Provide the (x, y) coordinate of the cell's center where the given text is located.  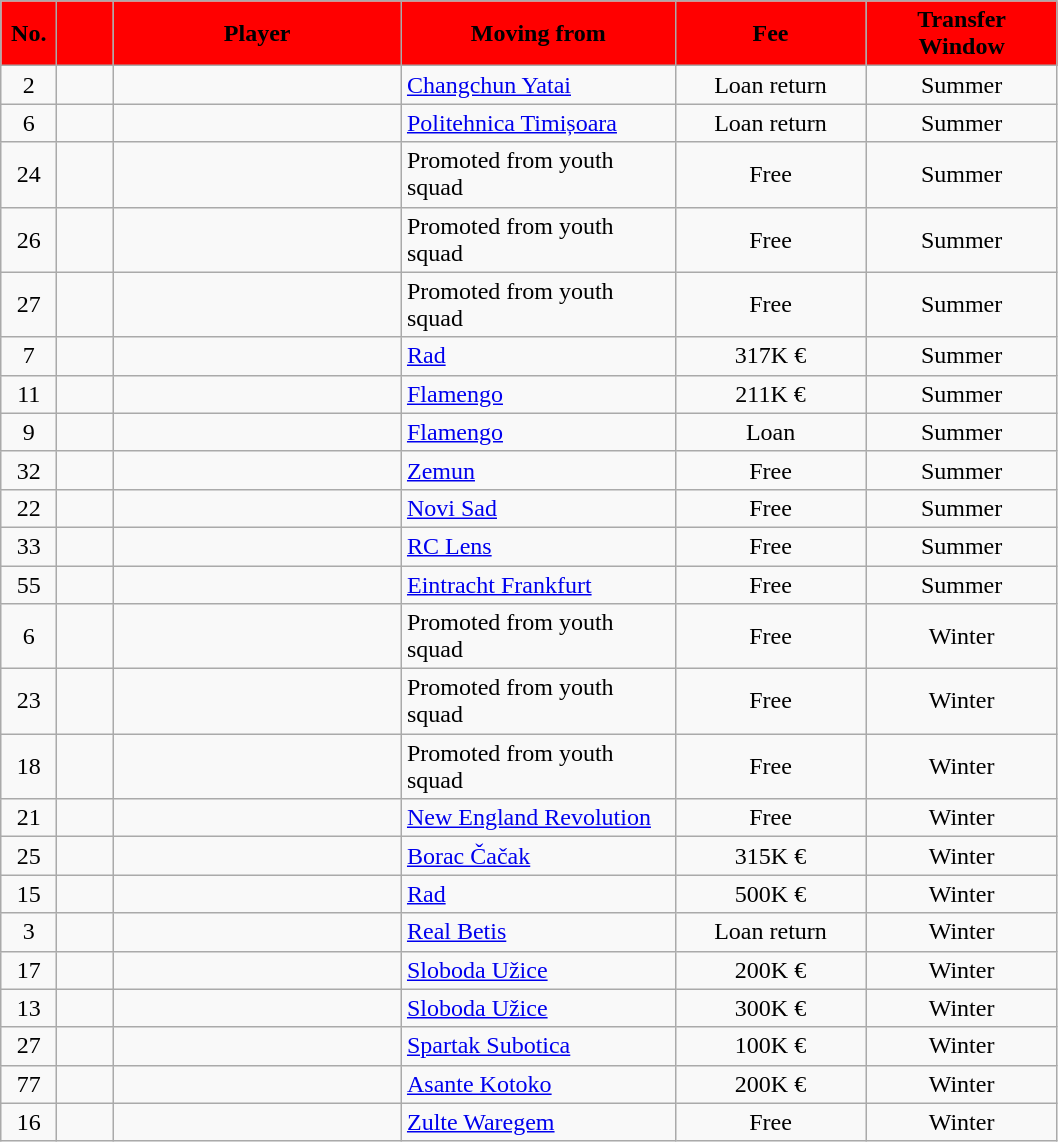
13 (29, 1008)
Changchun Yatai (538, 85)
33 (29, 546)
211K € (770, 394)
Asante Kotoko (538, 1084)
Moving from (538, 34)
11 (29, 394)
16 (29, 1122)
32 (29, 470)
77 (29, 1084)
26 (29, 240)
21 (29, 818)
24 (29, 174)
Fee (770, 34)
25 (29, 856)
317K € (770, 356)
RC Lens (538, 546)
New England Revolution (538, 818)
300K € (770, 1008)
22 (29, 508)
500K € (770, 894)
315K € (770, 856)
9 (29, 432)
Transfer Window (962, 34)
Player (258, 34)
Eintracht Frankfurt (538, 585)
100K € (770, 1046)
No. (29, 34)
Loan (770, 432)
Politehnica Timișoara (538, 123)
18 (29, 766)
23 (29, 702)
Zemun (538, 470)
55 (29, 585)
Borac Čačak (538, 856)
3 (29, 932)
Real Betis (538, 932)
Spartak Subotica (538, 1046)
7 (29, 356)
17 (29, 970)
Zulte Waregem (538, 1122)
2 (29, 85)
15 (29, 894)
Novi Sad (538, 508)
